Provide the [X, Y] coordinate of the cell's center where the given text is located.  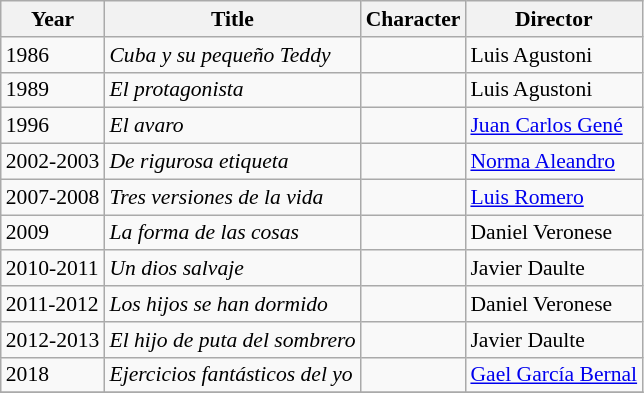
Tres versiones de la vida [232, 197]
Character [414, 19]
De rigurosa etiqueta [232, 162]
1996 [53, 126]
Gael García Bernal [554, 375]
1986 [53, 55]
Ejercicios fantásticos del yo [232, 375]
Director [554, 19]
Title [232, 19]
2012-2013 [53, 340]
2007-2008 [53, 197]
Cuba y su pequeño Teddy [232, 55]
2009 [53, 233]
1989 [53, 90]
2011-2012 [53, 304]
Norma Aleandro [554, 162]
Luis Romero [554, 197]
El protagonista [232, 90]
El hijo de puta del sombrero [232, 340]
Year [53, 19]
Juan Carlos Gené [554, 126]
El avaro [232, 126]
2010-2011 [53, 269]
Los hijos se han dormido [232, 304]
2018 [53, 375]
Un dios salvaje [232, 269]
2002-2003 [53, 162]
La forma de las cosas [232, 233]
